From the cell containing the given text, extract its center point as [x, y] coordinate. 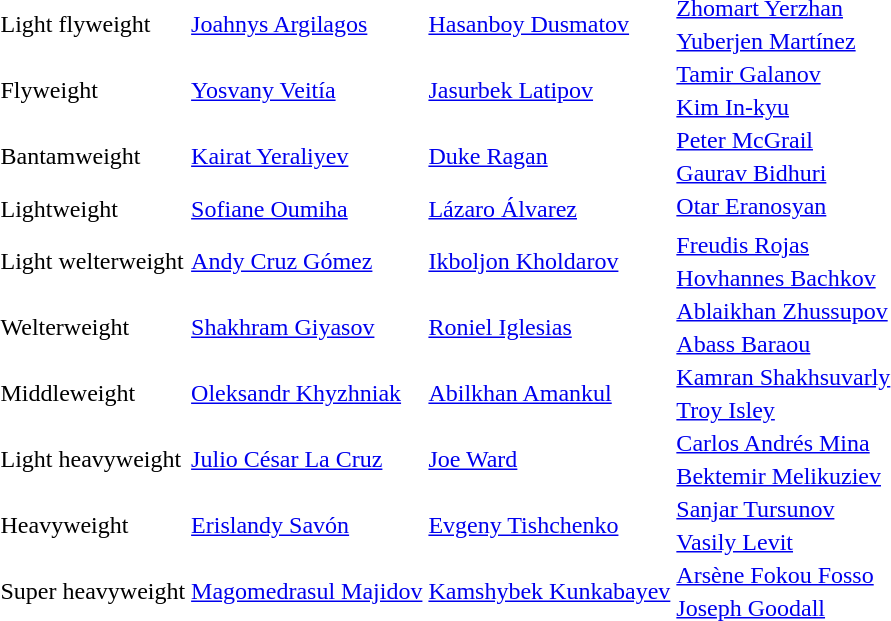
Abilkhan Amankul [550, 394]
Kairat Yeraliyev [307, 156]
Evgeny Tishchenko [550, 526]
Ikboljon Kholdarov [550, 262]
Lázaro Álvarez [550, 209]
Jasurbek Latipov [550, 90]
Julio César La Cruz [307, 460]
Oleksandr Khyzhniak [307, 394]
Sofiane Oumiha [307, 209]
Roniel Iglesias [550, 328]
Andy Cruz Gómez [307, 262]
Erislandy Savón [307, 526]
Duke Ragan [550, 156]
Shakhram Giyasov [307, 328]
Joe Ward [550, 460]
Yosvany Veitía [307, 90]
